From the cell containing the given text, extract its center point as [X, Y] coordinate. 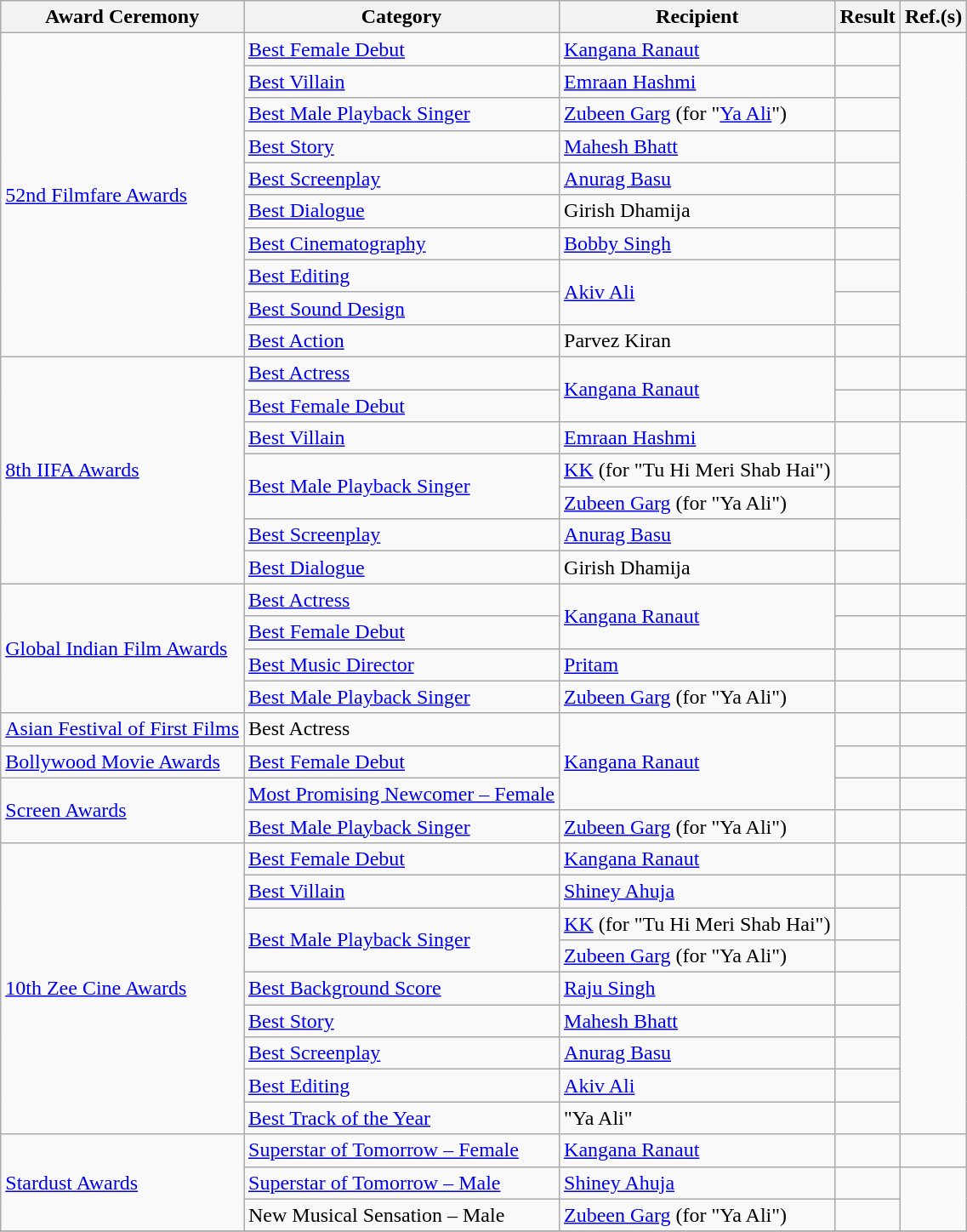
Parvez Kiran [697, 340]
10th Zee Cine Awards [122, 989]
Result [867, 17]
Award Ceremony [122, 17]
Pritam [697, 664]
Stardust Awards [122, 1183]
Best Cinematography [401, 243]
Global Indian Film Awards [122, 648]
52nd Filmfare Awards [122, 196]
Category [401, 17]
Superstar of Tomorrow – Male [401, 1183]
Bobby Singh [697, 243]
8th IIFA Awards [122, 470]
Best Action [401, 340]
Superstar of Tomorrow – Female [401, 1150]
Best Background Score [401, 989]
Screen Awards [122, 810]
"Ya Ali" [697, 1118]
Raju Singh [697, 989]
New Musical Sensation – Male [401, 1215]
Best Sound Design [401, 308]
Most Promising Newcomer – Female [401, 794]
Asian Festival of First Films [122, 729]
Ref.(s) [933, 17]
Recipient [697, 17]
Best Track of the Year [401, 1118]
Bollywood Movie Awards [122, 761]
Best Music Director [401, 664]
